Provide the [X, Y] coordinate of the cell's center where the given text is located.  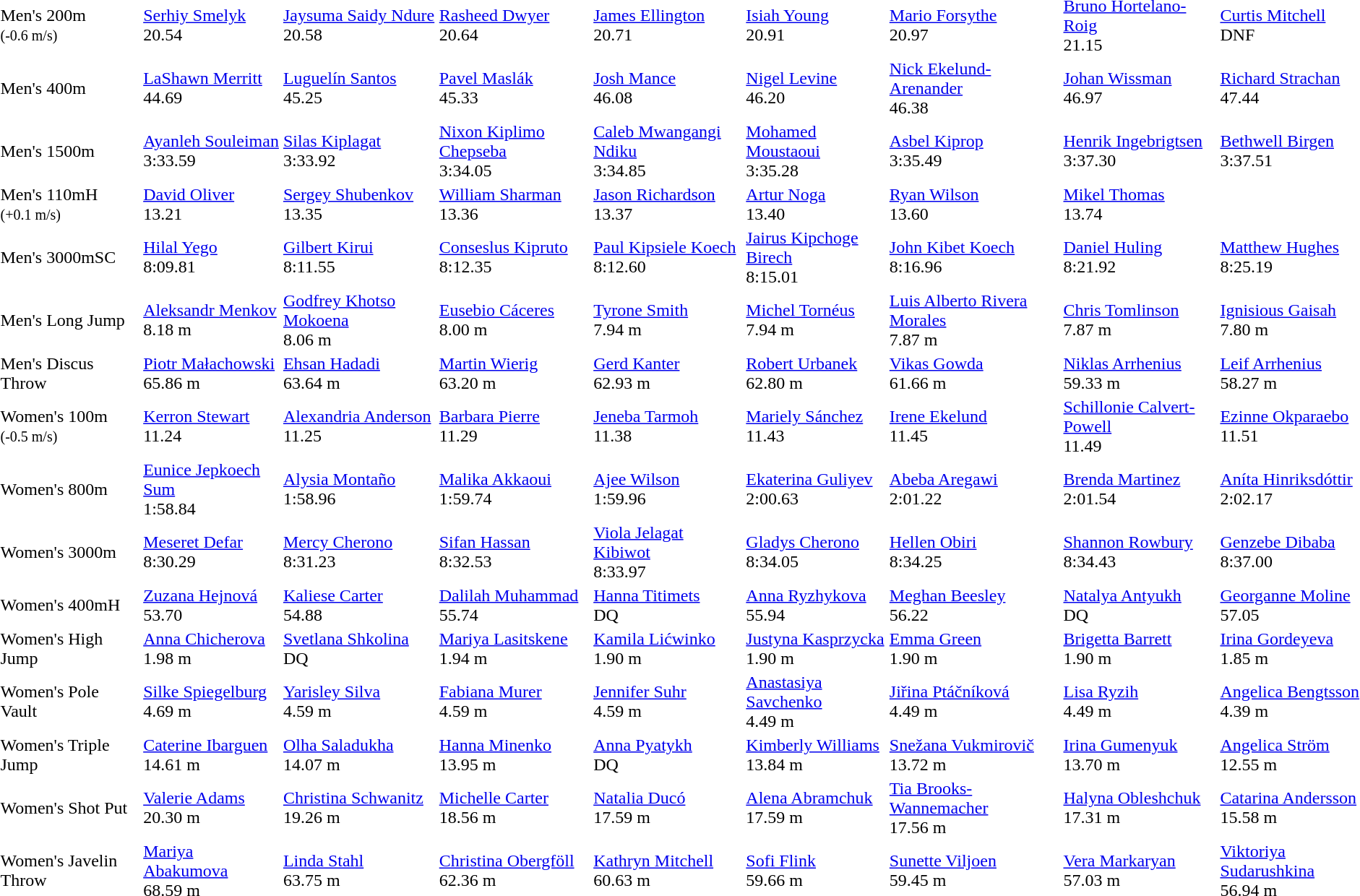
Nixon Kiplimo Chepseba 3:34.05 [514, 151]
Jennifer Suhr 4.59 m [668, 702]
Tyrone Smith 7.94 m [668, 320]
Sifan Hassan 8:32.53 [514, 552]
Meseret Defar 8:30.29 [211, 552]
Ehsan Hadadi 63.64 m [358, 373]
Brigetta Barrett 1.90 m [1140, 649]
Alysia Montaño 1:58.96 [358, 489]
William Sharman 13.36 [514, 204]
Gerd Kanter 62.93 m [668, 373]
Natalia Ducó 17.59 m [668, 808]
Irina Gumenyuk 13.70 m [1140, 754]
Mohamed Moustaoui 3:35.28 [815, 151]
Silke Spiegelburg 4.69 m [211, 702]
Silas Kiplagat 3:33.92 [358, 151]
Luguelín Santos 45.25 [358, 88]
Snežana Vukmirovič 13.72 m [974, 754]
Alena Abramchuk 17.59 m [815, 808]
Conseslus Kipruto 8:12.35 [514, 257]
Caleb Mwangangi Ndiku 3:34.85 [668, 151]
Hanna Titimets DQ [668, 606]
Malika Akkaoui 1:59.74 [514, 489]
Artur Noga 13.40 [815, 204]
Asbel Kiprop 3:35.49 [974, 151]
Olha Saladukha 14.07 m [358, 754]
Ajee Wilson 1:59.96 [668, 489]
Daniel Huling 8:21.92 [1140, 257]
Johan Wissman 46.97 [1140, 88]
Eusebio Cáceres 8.00 m [514, 320]
Dalilah Muhammad 55.74 [514, 606]
Anastasiya Savchenko 4.49 m [815, 702]
Fabiana Murer 4.59 m [514, 702]
Alexandria Anderson 11.25 [358, 426]
Niklas Arrhenius 59.33 m [1140, 373]
Ryan Wilson 13.60 [974, 204]
Mikel Thomas 13.74 [1140, 204]
Yarisley Silva 4.59 m [358, 702]
Kaliese Carter 54.88 [358, 606]
Jeneba Tarmoh 11.38 [668, 426]
Robert Urbanek 62.80 m [815, 373]
Eunice Jepkoech Sum 1:58.84 [211, 489]
Barbara Pierre 11.29 [514, 426]
Svetlana Shkolina DQ [358, 649]
Pavel Maslák 45.33 [514, 88]
John Kibet Koech 8:16.96 [974, 257]
Lisa Ryzih 4.49 m [1140, 702]
Kamila Lićwinko 1.90 m [668, 649]
Piotr Małachowski 65.86 m [211, 373]
Josh Mance 46.08 [668, 88]
Anna Pyatykh DQ [668, 754]
Chris Tomlinson 7.87 m [1140, 320]
Brenda Martinez 2:01.54 [1140, 489]
Ekaterina Guliyev 2:00.63 [815, 489]
Henrik Ingebrigtsen 3:37.30 [1140, 151]
Hilal Yego 8:09.81 [211, 257]
Gilbert Kirui 8:11.55 [358, 257]
Halyna Obleshchuk 17.31 m [1140, 808]
Gladys Cherono 8:34.05 [815, 552]
Godfrey Khotso Mokoena 8.06 m [358, 320]
Martin Wierig 63.20 m [514, 373]
Zuzana Hejnová 53.70 [211, 606]
Mercy Cherono 8:31.23 [358, 552]
Justyna Kasprzycka 1.90 m [815, 649]
Natalya Antyukh DQ [1140, 606]
Schillonie Calvert-Powell 11.49 [1140, 426]
Emma Green 1.90 m [974, 649]
Irene Ekelund 11.45 [974, 426]
Nick Ekelund-Arenander 46.38 [974, 88]
Tia Brooks-Wannemacher 17.56 m [974, 808]
David Oliver 13.21 [211, 204]
Viola Jelagat Kibiwot 8:33.97 [668, 552]
Meghan Beesley 56.22 [974, 606]
Valerie Adams 20.30 m [211, 808]
Mariely Sánchez 11.43 [815, 426]
Paul Kipsiele Koech 8:12.60 [668, 257]
Hanna Minenko 13.95 m [514, 754]
Abeba Aregawi 2:01.22 [974, 489]
Caterine Ibarguen 14.61 m [211, 754]
Luis Alberto Rivera Morales 7.87 m [974, 320]
Kimberly Williams 13.84 m [815, 754]
Shannon Rowbury 8:34.43 [1140, 552]
Aleksandr Menkov 8.18 m [211, 320]
Sergey Shubenkov 13.35 [358, 204]
Nigel Levine 46.20 [815, 88]
Kerron Stewart 11.24 [211, 426]
Christina Schwanitz 19.26 m [358, 808]
Ayanleh Souleiman 3:33.59 [211, 151]
Anna Ryzhykova 55.94 [815, 606]
Jairus Kipchoge Birech 8:15.01 [815, 257]
Jason Richardson 13.37 [668, 204]
Anna Chicherova 1.98 m [211, 649]
Michel Tornéus 7.94 m [815, 320]
Michelle Carter 18.56 m [514, 808]
Vikas Gowda 61.66 m [974, 373]
LaShawn Merritt 44.69 [211, 88]
Mariya Lasitskene 1.94 m [514, 649]
Jiřina Ptáčníková 4.49 m [974, 702]
Hellen Obiri 8:34.25 [974, 552]
